Extract the [X, Y] coordinate from the center of the cell holding the provided text.  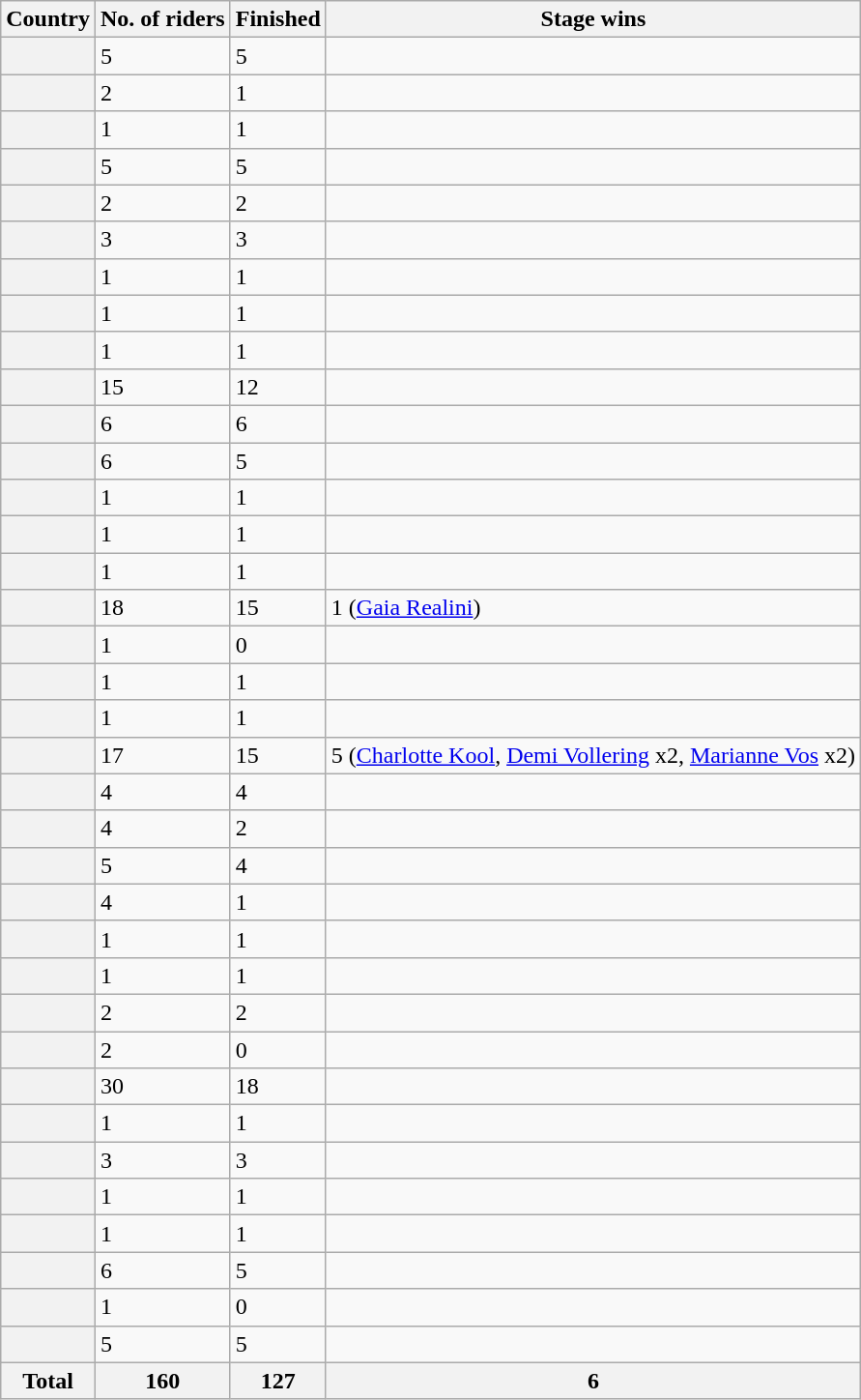
127 [278, 1381]
Finished [278, 19]
17 [162, 755]
Stage wins [593, 19]
Country [48, 19]
Total [48, 1381]
30 [162, 1087]
No. of riders [162, 19]
160 [162, 1381]
12 [278, 387]
1 (Gaia Realini) [593, 608]
5 (Charlotte Kool, Demi Vollering x2, Marianne Vos x2) [593, 755]
